Pinpoint the cell where the given text exists, returning its [X, Y] midpoint coordinate. 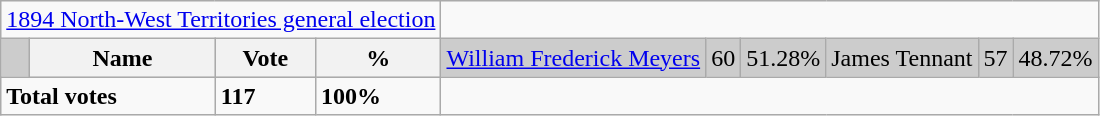
51.28% [784, 58]
% [378, 58]
Vote [265, 58]
William Frederick Meyers [574, 58]
57 [996, 58]
James Tennant [902, 58]
Total votes [108, 96]
100% [378, 96]
Name [123, 58]
1894 North-West Territories general election [221, 20]
117 [265, 96]
48.72% [1056, 58]
60 [724, 58]
